Return [X, Y] of the center of cell containing provided text 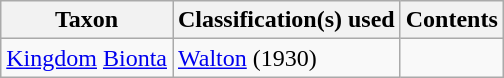
Walton (1930) [286, 58]
Taxon [87, 20]
Kingdom Bionta [87, 58]
Classification(s) used [286, 20]
Contents [452, 20]
